Determine the (x, y) coordinate at the center of the cell enclosing the given text.  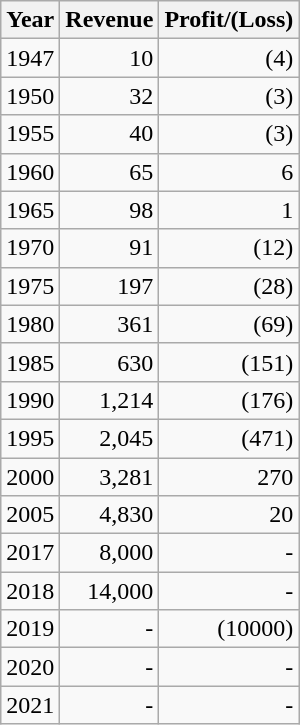
4,830 (110, 515)
(4) (229, 58)
1985 (30, 362)
14,000 (110, 591)
2005 (30, 515)
(69) (229, 324)
1,214 (110, 400)
1947 (30, 58)
8,000 (110, 553)
Year (30, 20)
2019 (30, 629)
361 (110, 324)
2000 (30, 477)
40 (110, 134)
(28) (229, 286)
197 (110, 286)
65 (110, 172)
1955 (30, 134)
98 (110, 210)
(10000) (229, 629)
6 (229, 172)
2018 (30, 591)
(151) (229, 362)
1950 (30, 96)
1980 (30, 324)
2,045 (110, 438)
2021 (30, 705)
20 (229, 515)
1 (229, 210)
3,281 (110, 477)
(12) (229, 248)
(176) (229, 400)
Profit/(Loss) (229, 20)
630 (110, 362)
1965 (30, 210)
1995 (30, 438)
1990 (30, 400)
270 (229, 477)
Revenue (110, 20)
32 (110, 96)
1970 (30, 248)
2020 (30, 667)
(471) (229, 438)
91 (110, 248)
1975 (30, 286)
10 (110, 58)
2017 (30, 553)
1960 (30, 172)
